Identify which cell holds the provided text, then report its [X, Y] central coordinate. 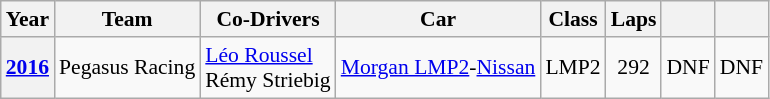
Class [572, 19]
Laps [634, 19]
Pegasus Racing [127, 68]
Léo Roussel Rémy Striebig [268, 68]
Year [28, 19]
LMP2 [572, 68]
Car [438, 19]
2016 [28, 68]
Co-Drivers [268, 19]
292 [634, 68]
Morgan LMP2-Nissan [438, 68]
Team [127, 19]
